Return [X, Y] of the center of cell containing provided text 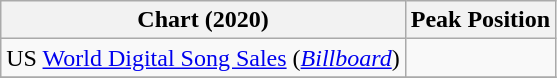
Peak Position [480, 20]
US World Digital Song Sales (Billboard) [203, 58]
Chart (2020) [203, 20]
